Determine the [x, y] coordinate at the center of the cell enclosing the given text.  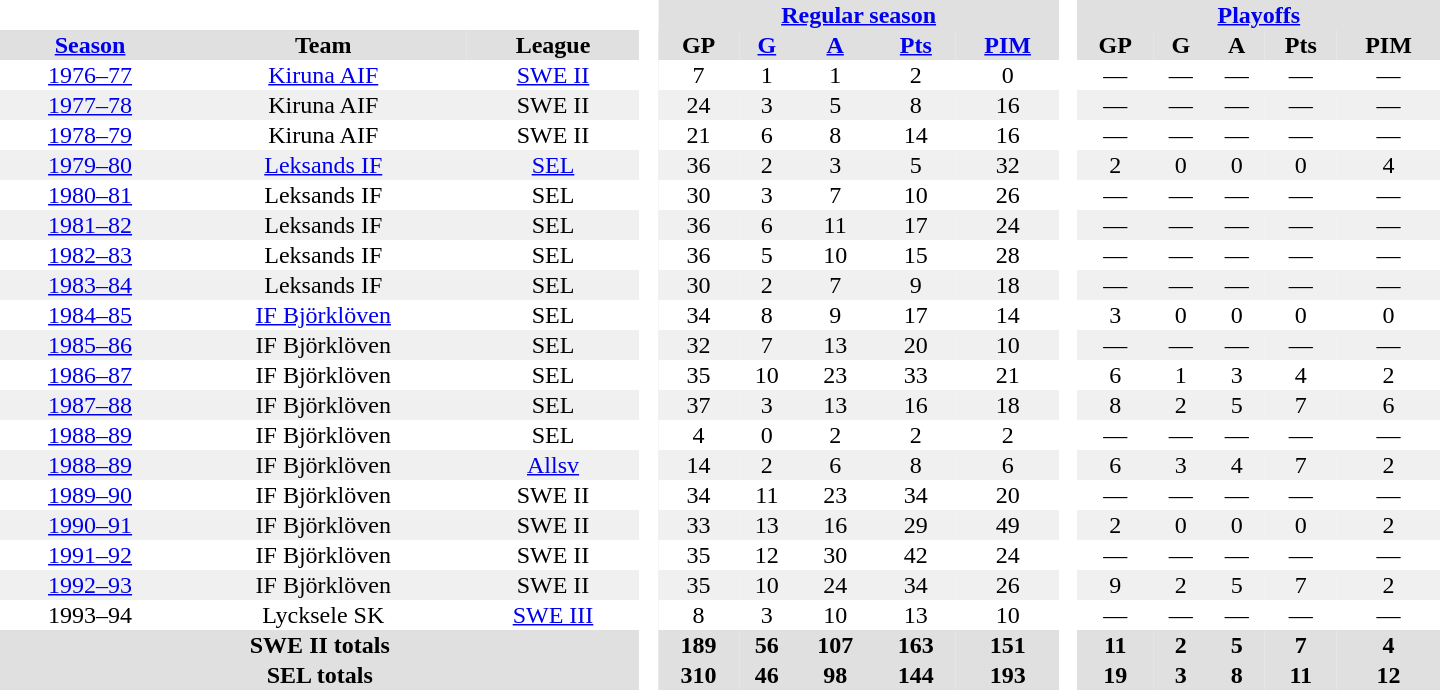
189 [698, 645]
Regular season [858, 15]
1986–87 [90, 375]
1981–82 [90, 225]
1984–85 [90, 315]
SWE II totals [320, 645]
Season [90, 45]
46 [767, 675]
163 [916, 645]
1990–91 [90, 525]
144 [916, 675]
29 [916, 525]
49 [1008, 525]
1979–80 [90, 165]
SEL totals [320, 675]
37 [698, 405]
1982–83 [90, 255]
Team [323, 45]
193 [1008, 675]
1976–77 [90, 75]
Playoffs [1259, 15]
1992–93 [90, 585]
1989–90 [90, 495]
Allsv [552, 465]
SWE III [552, 615]
107 [836, 645]
1985–86 [90, 345]
1983–84 [90, 285]
1977–78 [90, 105]
1987–88 [90, 405]
1978–79 [90, 135]
1991–92 [90, 555]
1980–81 [90, 195]
Lycksele SK [323, 615]
42 [916, 555]
151 [1008, 645]
28 [1008, 255]
19 [1116, 675]
310 [698, 675]
1993–94 [90, 615]
56 [767, 645]
15 [916, 255]
98 [836, 675]
League [552, 45]
